Pinpoint the cell where the given text exists, returning its (x, y) midpoint coordinate. 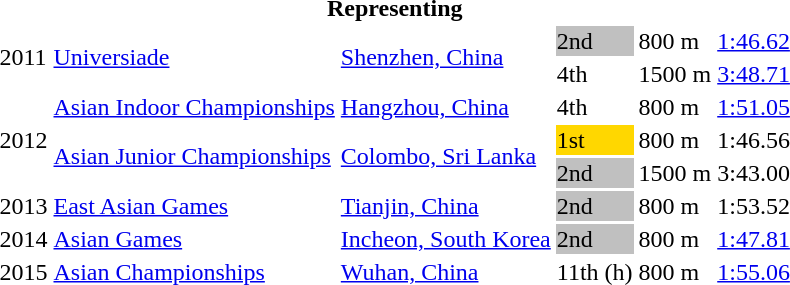
Shenzhen, China (446, 58)
Colombo, Sri Lanka (446, 156)
Hangzhou, China (446, 107)
Asian Junior Championships (194, 156)
East Asian Games (194, 206)
Asian Indoor Championships (194, 107)
Universiade (194, 58)
1st (594, 140)
Asian Games (194, 239)
Incheon, South Korea (446, 239)
Tianjin, China (446, 206)
